Capture the cell that displays the provided text and extract its (x, y) central coordinate. 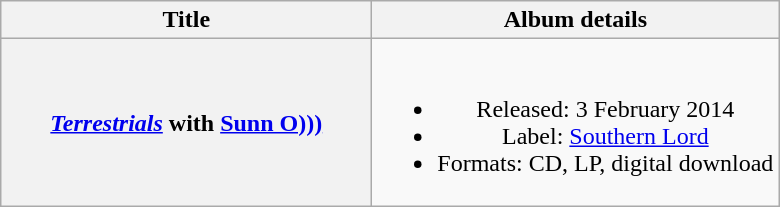
Title (186, 20)
Album details (576, 20)
Released: 3 February 2014Label: Southern LordFormats: CD, LP, digital download (576, 122)
Terrestrials with Sunn O))) (186, 122)
